From the cell containing the given text, extract its center point as [x, y] coordinate. 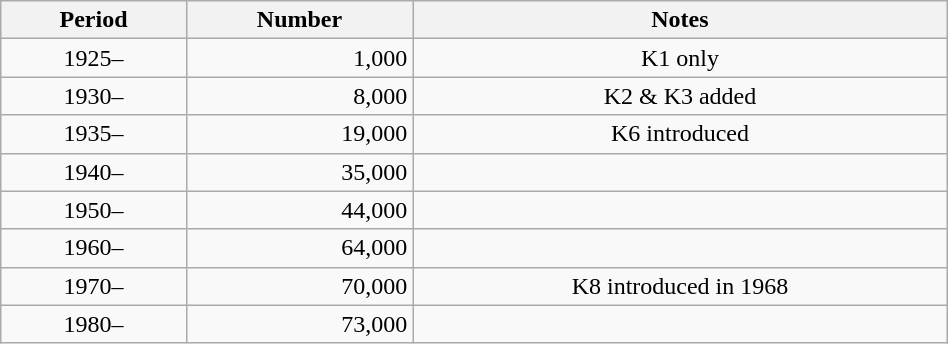
44,000 [299, 210]
Period [94, 20]
Number [299, 20]
35,000 [299, 172]
1940– [94, 172]
1950– [94, 210]
1980– [94, 324]
1930– [94, 96]
19,000 [299, 134]
1935– [94, 134]
73,000 [299, 324]
1960– [94, 248]
K6 introduced [680, 134]
K1 only [680, 58]
1970– [94, 286]
70,000 [299, 286]
1,000 [299, 58]
Notes [680, 20]
K2 & K3 added [680, 96]
K8 introduced in 1968 [680, 286]
1925– [94, 58]
8,000 [299, 96]
64,000 [299, 248]
